For the text-containing cell, return its midpoint in (X, Y) coordinate format. 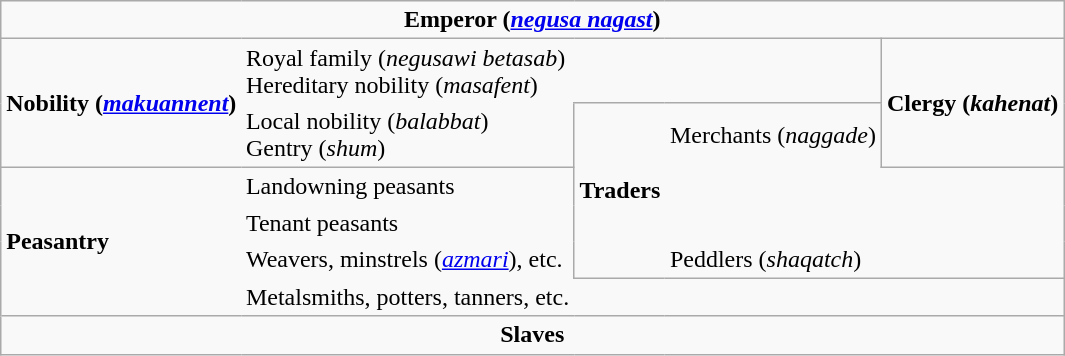
Local nobility (balabbat) Gentry (shum) (408, 135)
Nobility (makuannent) (121, 104)
Traders (620, 191)
Peddlers (shaqatch) (864, 260)
Weavers, minstrels (azmari), etc. (408, 260)
Landowning peasants (408, 186)
Clergy (kahenat) (972, 104)
Peasantry (121, 241)
Merchants (naggade) (773, 135)
Tenant peasants (408, 224)
Metalsmiths, potters, tanners, etc. (408, 298)
Emperor (negusa nagast) (532, 20)
Royal family (negusawi betasab) Hereditary nobility (masafent) (408, 71)
Slaves (532, 335)
